Locate the cell with the specified text and output its [x, y] center coordinate. 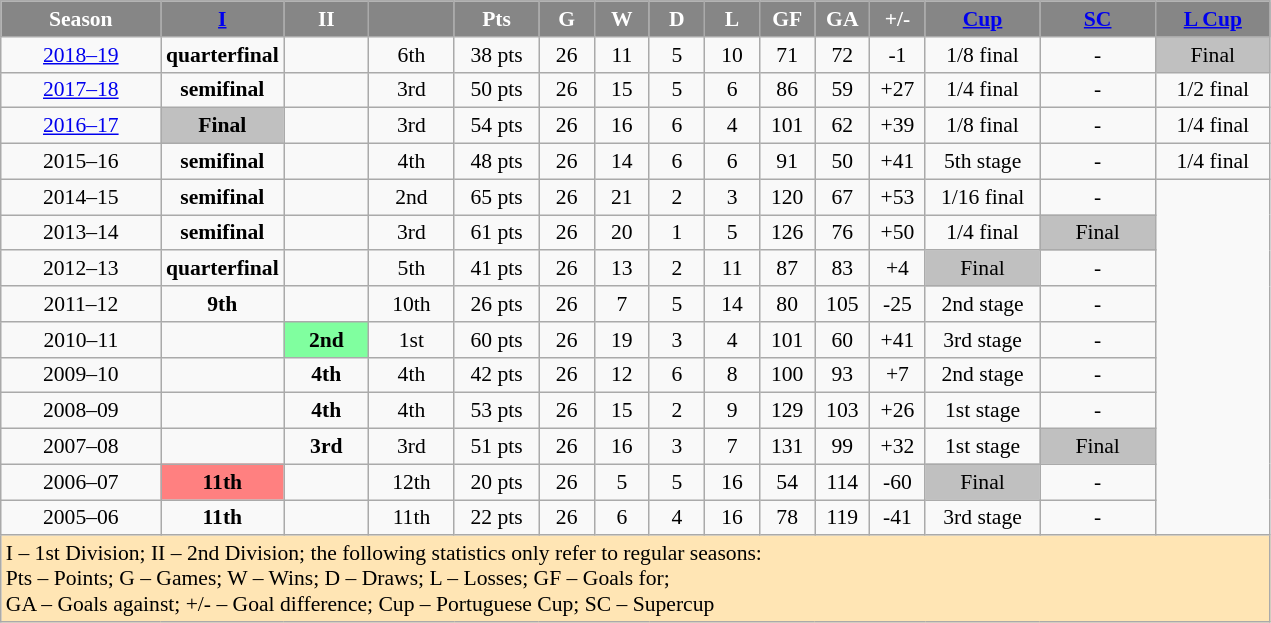
2015–16 [81, 162]
9 [732, 411]
71 [788, 55]
2011–12 [81, 304]
119 [842, 518]
Season [81, 19]
1st [412, 340]
1/16 final [982, 197]
+7 [898, 375]
99 [842, 447]
72 [842, 55]
93 [842, 375]
5th stage [982, 162]
2010–11 [81, 340]
10th [412, 304]
61 pts [496, 233]
2013–14 [81, 233]
2005–06 [81, 518]
42 pts [496, 375]
126 [788, 233]
10 [732, 55]
41 pts [496, 269]
W [622, 19]
76 [842, 233]
38 pts [496, 55]
2016–17 [81, 126]
+4 [898, 269]
60 pts [496, 340]
+39 [898, 126]
2008–09 [81, 411]
26 pts [496, 304]
+53 [898, 197]
12 [622, 375]
-1 [898, 55]
D [676, 19]
-41 [898, 518]
2012–13 [81, 269]
SC [1098, 19]
13 [622, 269]
+32 [898, 447]
54 [788, 482]
120 [788, 197]
54 pts [496, 126]
103 [842, 411]
12th [412, 482]
50 [842, 162]
50 pts [496, 90]
22 pts [496, 518]
65 pts [496, 197]
GF [788, 19]
51 pts [496, 447]
2017–18 [81, 90]
Cup [982, 19]
20 pts [496, 482]
67 [842, 197]
1 [676, 233]
53 pts [496, 411]
91 [788, 162]
20 [622, 233]
80 [788, 304]
129 [788, 411]
+50 [898, 233]
8 [732, 375]
59 [842, 90]
100 [788, 375]
GA [842, 19]
62 [842, 126]
48 pts [496, 162]
+/- [898, 19]
5th [412, 269]
2014–15 [81, 197]
L [732, 19]
105 [842, 304]
21 [622, 197]
78 [788, 518]
I [222, 19]
6th [412, 55]
9th [222, 304]
L Cup [1212, 19]
87 [788, 269]
+26 [898, 411]
2009–10 [81, 375]
131 [788, 447]
II [326, 19]
2007–08 [81, 447]
Pts [496, 19]
2018–19 [81, 55]
-60 [898, 482]
86 [788, 90]
19 [622, 340]
2006–07 [81, 482]
60 [842, 340]
114 [842, 482]
+27 [898, 90]
-25 [898, 304]
83 [842, 269]
G [566, 19]
1/2 final [1212, 90]
